Extract the (x, y) coordinate from the center of the cell holding the provided text.  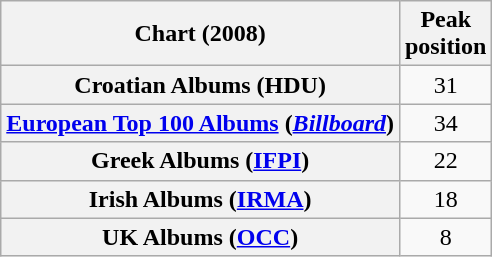
Croatian Albums (HDU) (200, 85)
22 (445, 161)
UK Albums (OCC) (200, 237)
34 (445, 123)
Irish Albums (IRMA) (200, 199)
European Top 100 Albums (Billboard) (200, 123)
Peakposition (445, 34)
Chart (2008) (200, 34)
18 (445, 199)
Greek Albums (IFPI) (200, 161)
8 (445, 237)
31 (445, 85)
